Provide the [X, Y] coordinate of the cell's center where the given text is located.  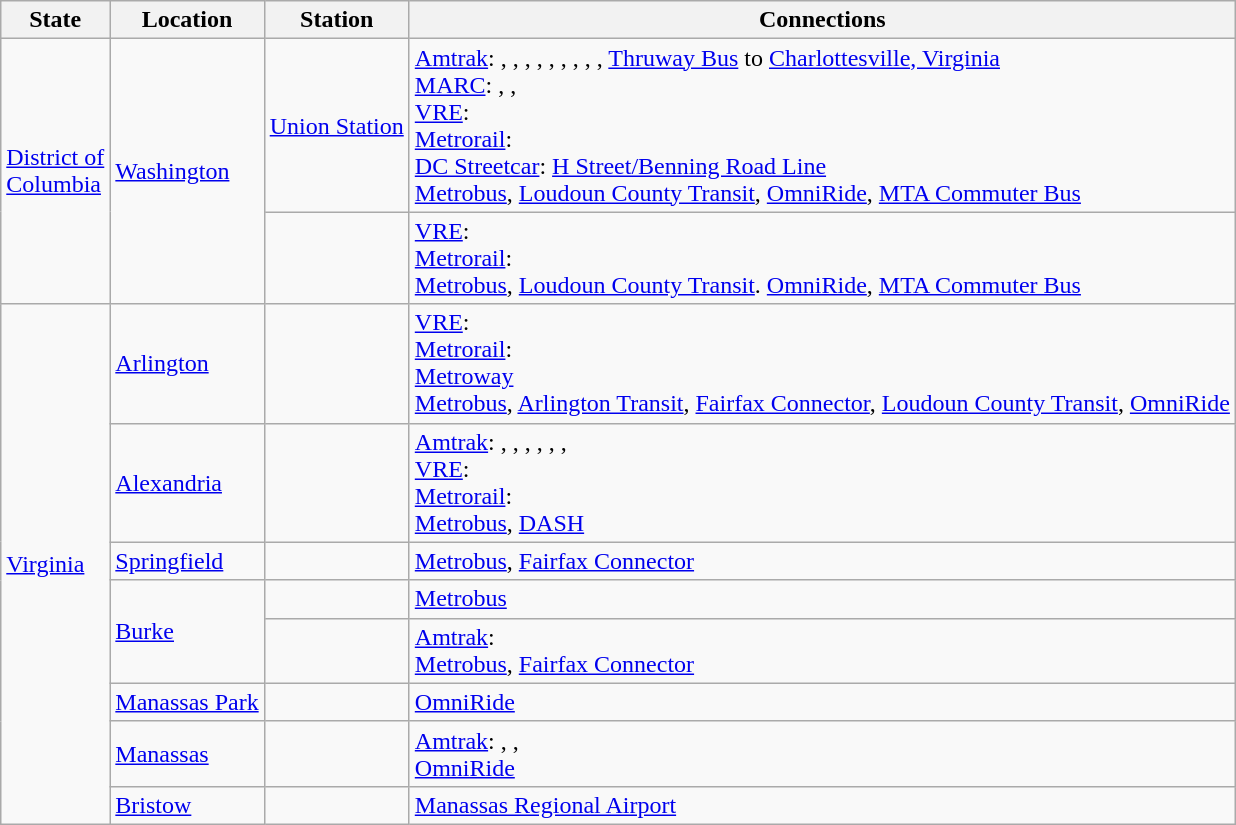
Amtrak: , , , , , , VRE: Metrorail: Metrobus, DASH [822, 482]
VRE: Metrorail: Metrobus, Loudoun County Transit. OmniRide, MTA Commuter Bus [822, 258]
OmniRide [822, 702]
District ofColumbia [56, 172]
Metrobus [822, 599]
Alexandria [187, 482]
Washington [187, 172]
Connections [822, 20]
Metrobus, Fairfax Connector [822, 561]
Burke [187, 632]
Manassas [187, 754]
Location [187, 20]
Virginia [56, 564]
State [56, 20]
Amtrak: , , OmniRide [822, 754]
Manassas Regional Airport [822, 805]
Arlington [187, 364]
Amtrak: Metrobus, Fairfax Connector [822, 650]
Manassas Park [187, 702]
VRE: Metrorail: Metroway Metrobus, Arlington Transit, Fairfax Connector, Loudoun County Transit, OmniRide [822, 364]
Springfield [187, 561]
Station [336, 20]
Bristow [187, 805]
Union Station [336, 126]
